Determine the (X, Y) coordinate at the center of the cell enclosing the given text.  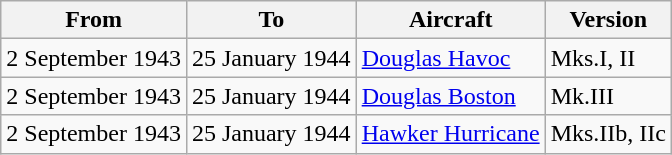
Douglas Boston (450, 96)
Douglas Havoc (450, 58)
To (271, 20)
Mks.IIb, IIc (608, 134)
Version (608, 20)
Mk.III (608, 96)
Mks.I, II (608, 58)
From (94, 20)
Aircraft (450, 20)
Hawker Hurricane (450, 134)
